Locate the cell with the specified text and output its (X, Y) center coordinate. 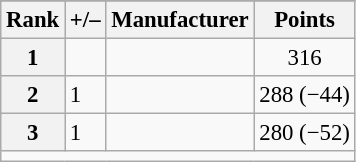
280 (−52) (304, 133)
Points (304, 20)
Manufacturer (180, 20)
2 (33, 95)
3 (33, 133)
288 (−44) (304, 95)
316 (304, 58)
+/– (86, 20)
Rank (33, 20)
